Provide the (X, Y) coordinate of the cell's center where the given text is located.  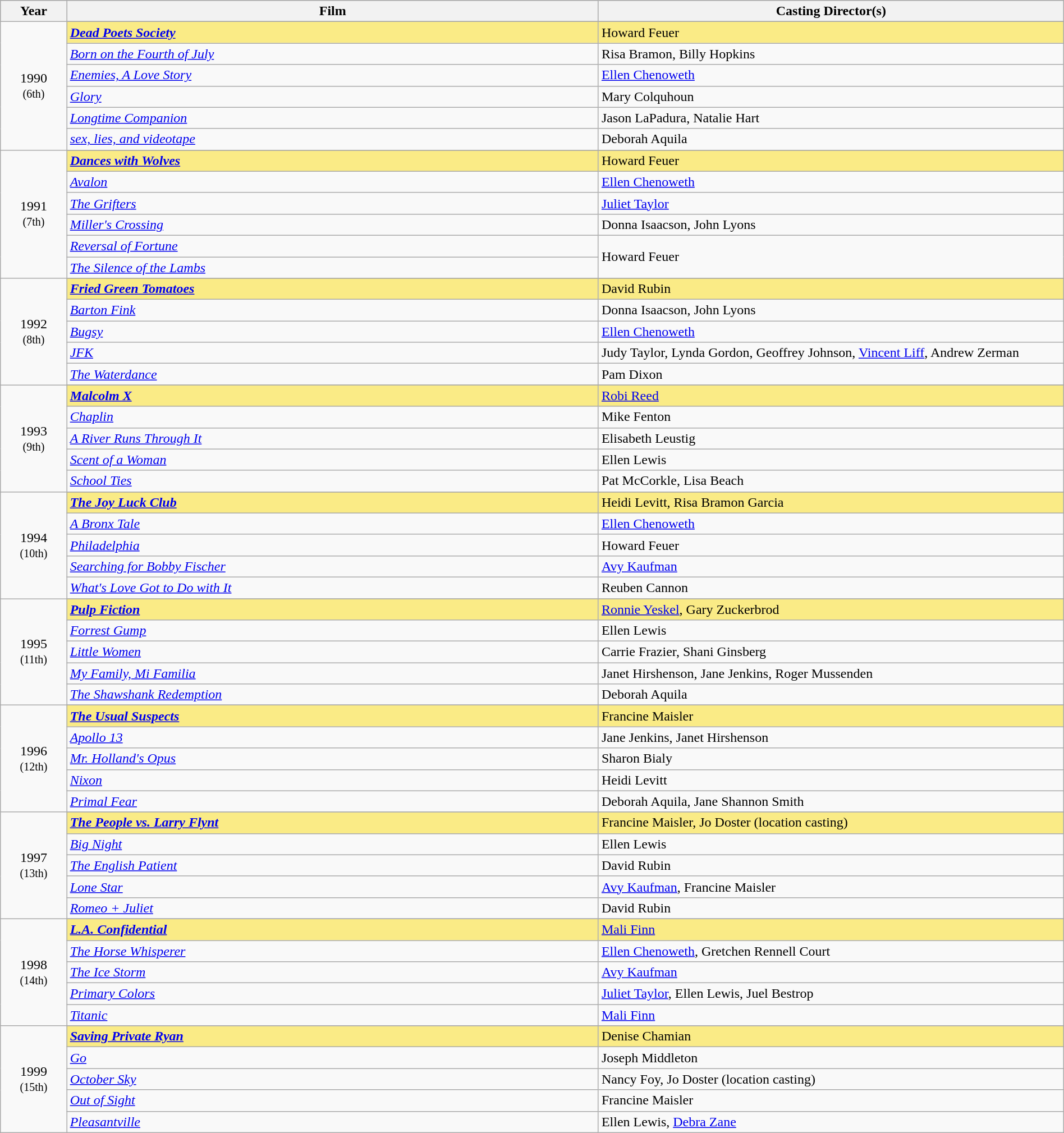
Heidi Levitt, Risa Bramon Garcia (831, 502)
1990(6th) (34, 86)
JFK (332, 353)
Juliet Taylor (831, 203)
Mary Colquhoun (831, 97)
Jason LaPadura, Natalie Hart (831, 118)
Juliet Taylor, Ellen Lewis, Juel Bestrop (831, 994)
Lone Star (332, 887)
Enemies, A Love Story (332, 75)
The People vs. Larry Flynt (332, 823)
1993(9th) (34, 438)
Titanic (332, 1015)
Primary Colors (332, 994)
My Family, Mi Familia (332, 673)
Bugsy (332, 332)
Dead Poets Society (332, 33)
1999(15th) (34, 1079)
Deborah Aquila, Jane Shannon Smith (831, 801)
Fried Green Tomatoes (332, 289)
Pulp Fiction (332, 609)
Heidi Levitt (831, 780)
Francine Maisler, Jo Doster (location casting) (831, 823)
Out of Sight (332, 1100)
Go (332, 1058)
L.A. Confidential (332, 929)
The Waterdance (332, 374)
The Grifters (332, 203)
1997(13th) (34, 865)
Avalon (332, 182)
Glory (332, 97)
October Sky (332, 1079)
Dances with Wolves (332, 160)
The Shawshank Redemption (332, 695)
The Horse Whisperer (332, 951)
Jane Jenkins, Janet Hirshenson (831, 737)
Forrest Gump (332, 631)
Mike Fenton (831, 417)
Janet Hirshenson, Jane Jenkins, Roger Mussenden (831, 673)
Chaplin (332, 417)
Pam Dixon (831, 374)
Barton Fink (332, 310)
Longtime Companion (332, 118)
A Bronx Tale (332, 524)
Pat McCorkle, Lisa Beach (831, 481)
Reuben Cannon (831, 588)
What's Love Got to Do with It (332, 588)
Nixon (332, 780)
A River Runs Through It (332, 438)
Romeo + Juliet (332, 908)
1996(12th) (34, 759)
1991(7th) (34, 214)
Robi Reed (831, 396)
The English Patient (332, 865)
Scent of a Woman (332, 460)
Elisabeth Leustig (831, 438)
Big Night (332, 844)
Joseph Middleton (831, 1058)
Miller's Crossing (332, 224)
1994(10th) (34, 545)
1998(14th) (34, 972)
The Usual Suspects (332, 716)
Born on the Fourth of July (332, 54)
Avy Kaufman, Francine Maisler (831, 887)
Reversal of Fortune (332, 246)
Pleasantville (332, 1122)
The Ice Storm (332, 973)
Sharon Bialy (831, 759)
Year (34, 11)
Denise Chamian (831, 1036)
Film (332, 11)
Ronnie Yeskel, Gary Zuckerbrod (831, 609)
1995(11th) (34, 652)
Risa Bramon, Billy Hopkins (831, 54)
Primal Fear (332, 801)
Malcolm X (332, 396)
Carrie Frazier, Shani Ginsberg (831, 652)
Philadelphia (332, 545)
Searching for Bobby Fischer (332, 566)
1992(8th) (34, 332)
Nancy Foy, Jo Doster (location casting) (831, 1079)
Ellen Chenoweth, Gretchen Rennell Court (831, 951)
School Ties (332, 481)
The Joy Luck Club (332, 502)
Casting Director(s) (831, 11)
Mr. Holland's Opus (332, 759)
The Silence of the Lambs (332, 268)
Judy Taylor, Lynda Gordon, Geoffrey Johnson, Vincent Liff, Andrew Zerman (831, 353)
Saving Private Ryan (332, 1036)
Apollo 13 (332, 737)
Little Women (332, 652)
Ellen Lewis, Debra Zane (831, 1122)
sex, lies, and videotape (332, 139)
